Output the [x, y] coordinate of the center of the cell containing the given text.  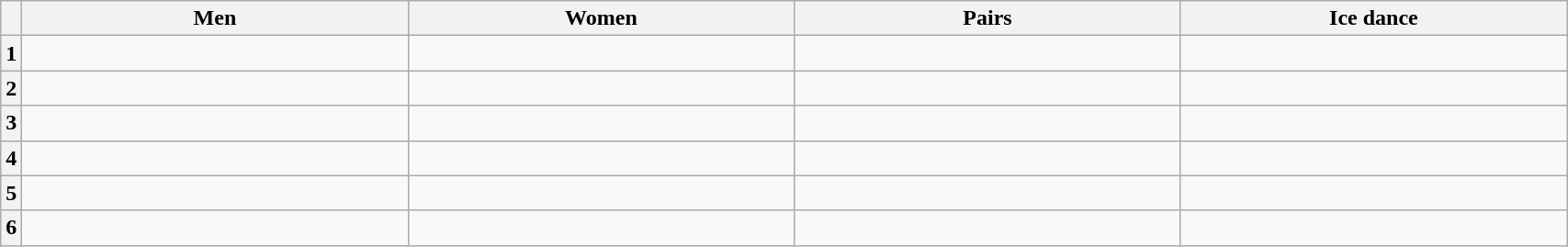
Pairs [987, 18]
1 [11, 53]
3 [11, 123]
Men [215, 18]
5 [11, 193]
2 [11, 88]
6 [11, 228]
Women [601, 18]
4 [11, 158]
Ice dance [1373, 18]
